Detect which cell encompasses the target text, then output its (X, Y) center coordinate. 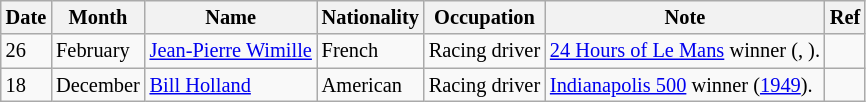
Date (26, 17)
18 (26, 85)
Month (98, 17)
American (370, 85)
Bill Holland (231, 85)
Note (685, 17)
Jean-Pierre Wimille (231, 51)
Name (231, 17)
26 (26, 51)
Indianapolis 500 winner (1949). (685, 85)
Ref (845, 17)
24 Hours of Le Mans winner (, ). (685, 51)
December (98, 85)
Nationality (370, 17)
February (98, 51)
French (370, 51)
Occupation (484, 17)
